Return the [x, y] coordinate for the center point of the cell that contains the specified text.  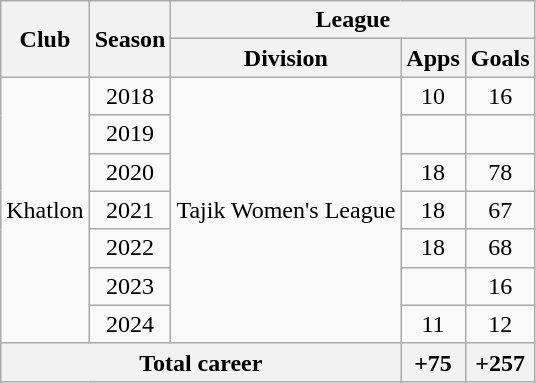
Total career [201, 362]
2023 [130, 286]
2020 [130, 172]
78 [500, 172]
68 [500, 248]
Club [45, 39]
2024 [130, 324]
+257 [500, 362]
League [353, 20]
10 [433, 96]
Division [286, 58]
+75 [433, 362]
Khatlon [45, 210]
2021 [130, 210]
Season [130, 39]
Tajik Women's League [286, 210]
67 [500, 210]
2019 [130, 134]
Apps [433, 58]
12 [500, 324]
11 [433, 324]
2022 [130, 248]
Goals [500, 58]
2018 [130, 96]
